Search for the cell housing the specified text and yield its (X, Y) center coordinate. 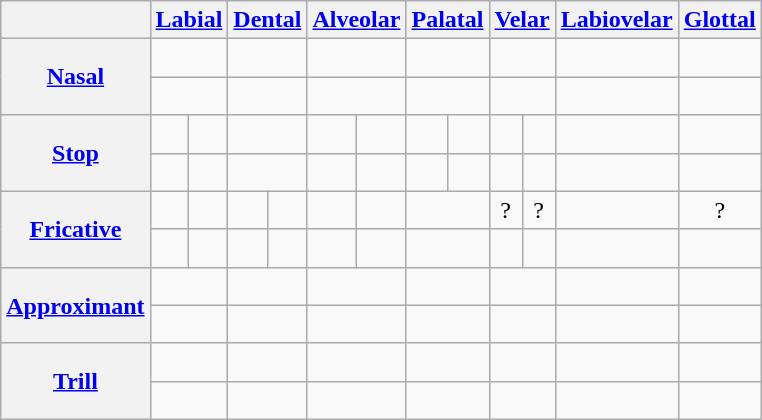
Labial (189, 20)
Fricative (76, 229)
Alveolar (356, 20)
Dental (268, 20)
Trill (76, 381)
Palatal (448, 20)
Stop (76, 153)
Approximant (76, 305)
Glottal (720, 20)
Nasal (76, 77)
Velar (522, 20)
Labiovelar (616, 20)
